Provide the [X, Y] coordinate of the cell's center where the given text is located.  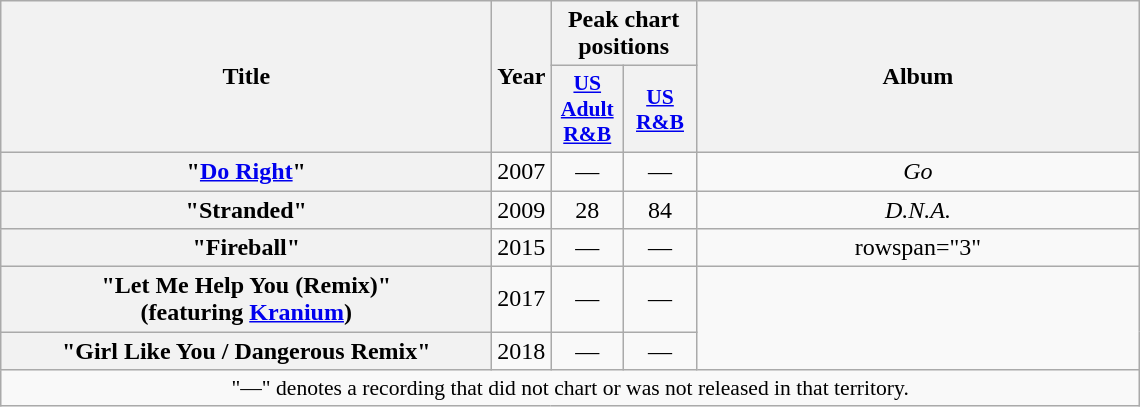
2007 [522, 171]
2009 [522, 209]
Year [522, 77]
84 [660, 209]
"Fireball" [246, 248]
"Let Me Help You (Remix)"(featuring Kranium) [246, 300]
Go [918, 171]
Title [246, 77]
2017 [522, 300]
"Girl Like You / Dangerous Remix" [246, 351]
2015 [522, 248]
USR&B [660, 110]
D.N.A. [918, 209]
2018 [522, 351]
"Stranded" [246, 209]
rowspan="3" [918, 248]
"—" denotes a recording that did not chart or was not released in that territory. [570, 388]
28 [588, 209]
Album [918, 77]
US Adult R&B [588, 110]
"Do Right" [246, 171]
Peak chart positions [624, 34]
